For the text-containing cell, return its midpoint in (X, Y) coordinate format. 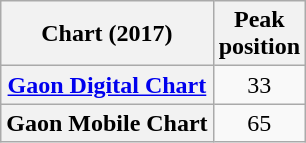
Gaon Digital Chart (107, 85)
65 (259, 123)
Gaon Mobile Chart (107, 123)
33 (259, 85)
Peakposition (259, 34)
Chart (2017) (107, 34)
